Extract the [X, Y] coordinate from the center of the cell holding the provided text.  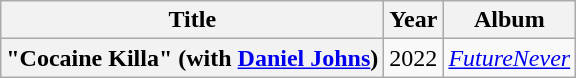
"Cocaine Killa" (with Daniel Johns) [192, 58]
Album [510, 20]
Title [192, 20]
2022 [414, 58]
FutureNever [510, 58]
Year [414, 20]
